Search for the cell housing the specified text and yield its [X, Y] center coordinate. 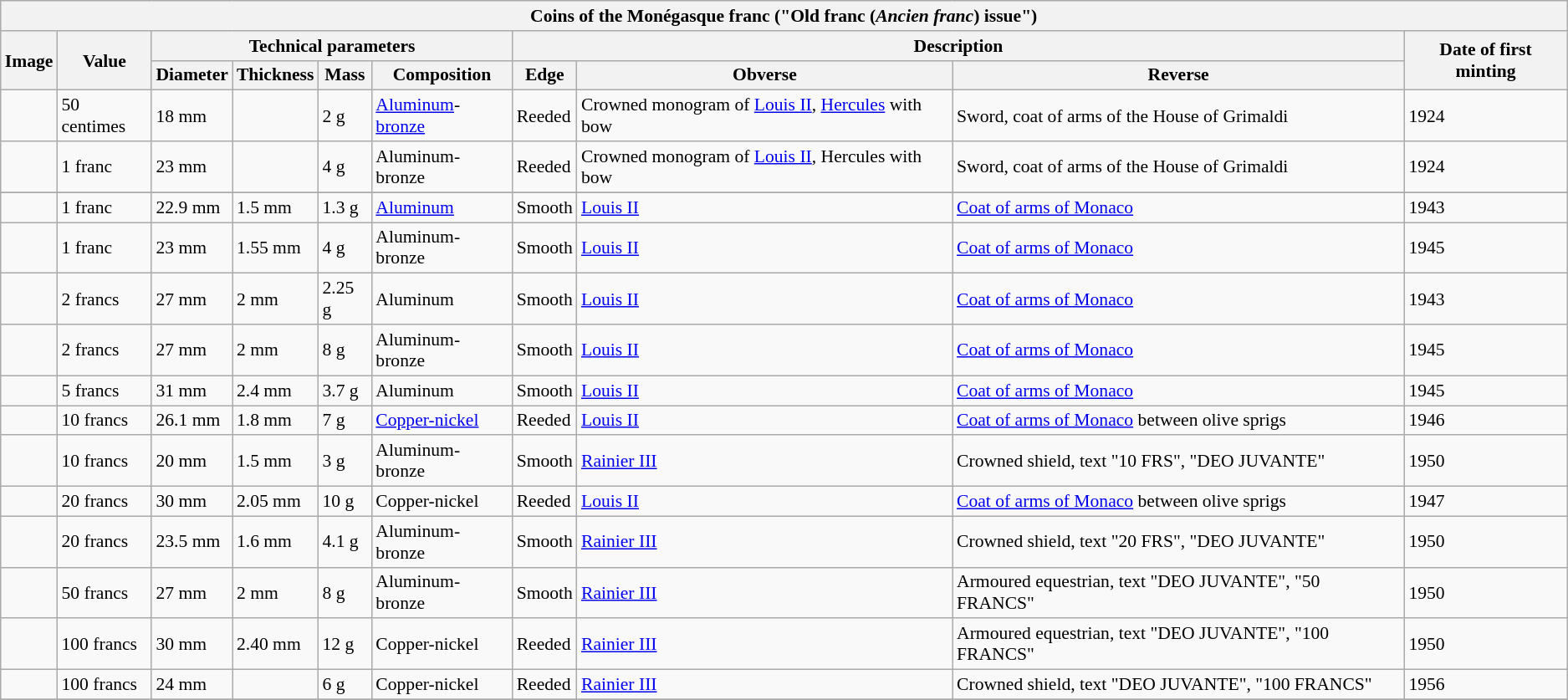
Description [958, 46]
10 g [345, 502]
2 g [345, 115]
26.1 mm [192, 421]
24 mm [192, 685]
3 g [345, 462]
Armoured equestrian, text "DEO JUVANTE", "50 FRANCS" [1178, 592]
Image [29, 60]
Date of first minting [1485, 60]
Mass [345, 75]
6 g [345, 685]
Crowned shield, text "20 FRS", "DEO JUVANTE" [1178, 542]
20 mm [192, 462]
3.7 g [345, 391]
2.4 mm [276, 391]
Crowned shield, text "DEO JUVANTE", "100 FRANCS" [1178, 685]
1947 [1485, 502]
Thickness [276, 75]
Reverse [1178, 75]
22.9 mm [192, 207]
Armoured equestrian, text "DEO JUVANTE", "100 FRANCS" [1178, 644]
2.40 mm [276, 644]
Obverse [764, 75]
2.05 mm [276, 502]
18 mm [192, 115]
1.8 mm [276, 421]
1946 [1485, 421]
1956 [1485, 685]
4.1 g [345, 542]
Edge [545, 75]
Crowned shield, text "10 FRS", "DEO JUVANTE" [1178, 462]
31 mm [192, 391]
Value [104, 60]
1.55 mm [276, 248]
Composition [442, 75]
Technical parameters [331, 46]
Coins of the Monégasque franc ("Old franc (Ancien franc) issue") [784, 16]
1.6 mm [276, 542]
1.3 g [345, 207]
7 g [345, 421]
Diameter [192, 75]
50 francs [104, 592]
50 centimes [104, 115]
12 g [345, 644]
23.5 mm [192, 542]
2.25 g [345, 299]
5 francs [104, 391]
